For the text-containing cell, return its midpoint in [x, y] coordinate format. 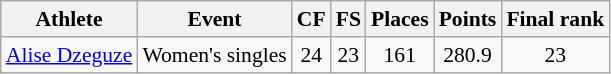
Athlete [70, 19]
CF [312, 19]
161 [400, 55]
Points [468, 19]
FS [348, 19]
Alise Dzeguze [70, 55]
Final rank [555, 19]
Women's singles [214, 55]
24 [312, 55]
Event [214, 19]
280.9 [468, 55]
Places [400, 19]
